From the cell containing the given text, extract its center point as (X, Y) coordinate. 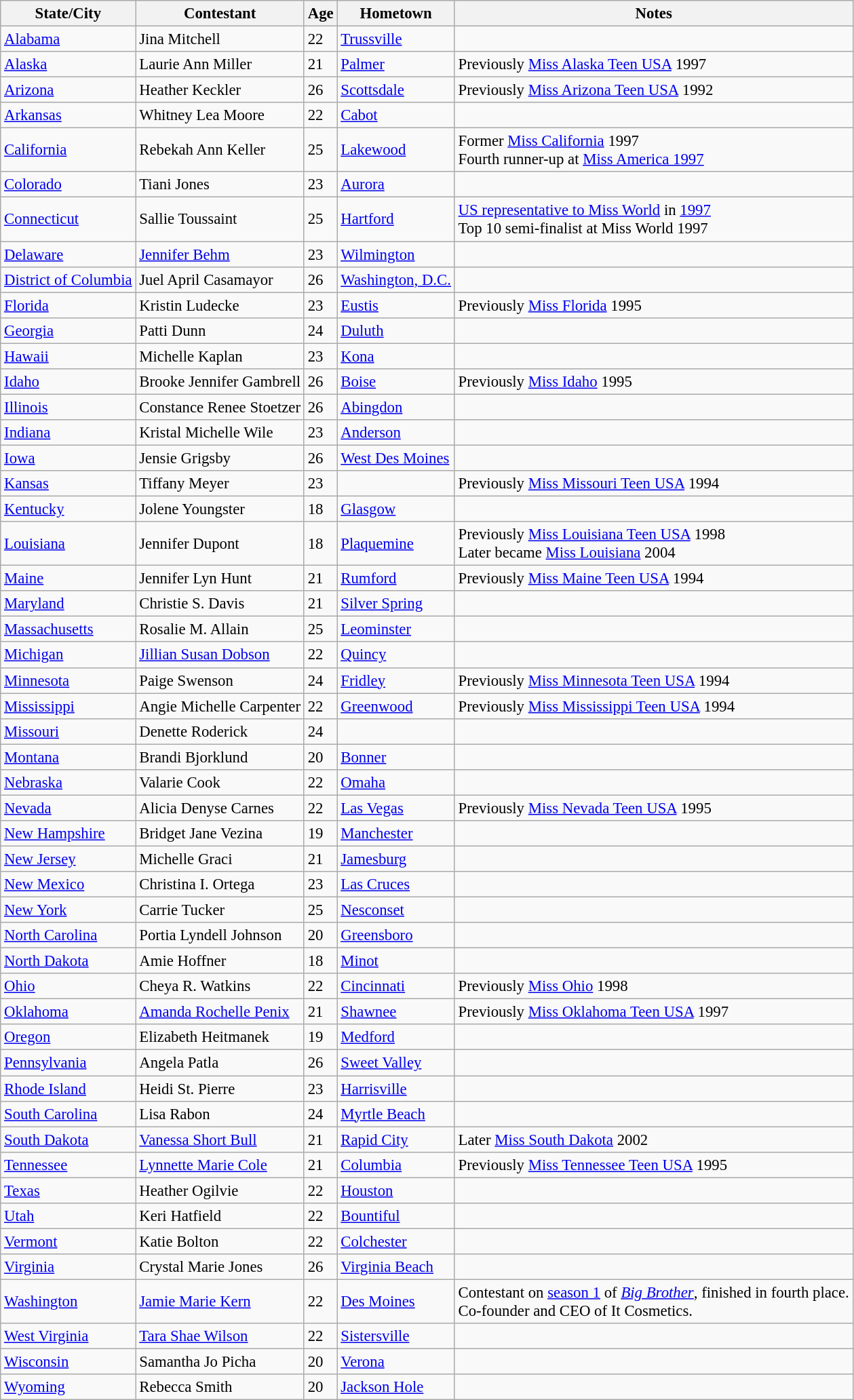
Shawnee (396, 1012)
Trussville (396, 39)
West Des Moines (396, 458)
Kansas (68, 484)
Amanda Rochelle Penix (220, 1012)
Kristin Ludecke (220, 305)
Whitney Lea Moore (220, 115)
Sallie Toussaint (220, 220)
Angie Michelle Carpenter (220, 706)
Lynnette Marie Cole (220, 1165)
Scottsdale (396, 90)
Aurora (396, 185)
Previously Miss Louisiana Teen USA 1998Later became Miss Louisiana 2004 (654, 544)
Heidi St. Pierre (220, 1089)
New York (68, 910)
Previously Miss Tennessee Teen USA 1995 (654, 1165)
Washington, D.C. (396, 279)
US representative to Miss World in 1997Top 10 semi-finalist at Miss World 1997 (654, 220)
Jamie Marie Kern (220, 1301)
Katie Bolton (220, 1241)
Arkansas (68, 115)
Nevada (68, 808)
Previously Miss Arizona Teen USA 1992 (654, 90)
Duluth (396, 330)
Delaware (68, 254)
Maine (68, 579)
Wilmington (396, 254)
Columbia (396, 1165)
Virginia (68, 1267)
Fridley (396, 680)
Las Cruces (396, 884)
Hartford (396, 220)
Age (320, 14)
State/City (68, 14)
Sweet Valley (396, 1063)
Portia Lyndell Johnson (220, 935)
Denette Roderick (220, 731)
Medford (396, 1037)
Rebecca Smith (220, 1387)
Previously Miss Minnesota Teen USA 1994 (654, 680)
Anderson (396, 433)
Wisconsin (68, 1362)
District of Columbia (68, 279)
Nesconset (396, 910)
Rapid City (396, 1140)
Louisiana (68, 544)
Washington (68, 1301)
New Mexico (68, 884)
Boise (396, 382)
Bonner (396, 757)
Alicia Denyse Carnes (220, 808)
Las Vegas (396, 808)
Kristal Michelle Wile (220, 433)
Lakewood (396, 151)
Illinois (68, 407)
Maryland (68, 604)
Tara Shae Wilson (220, 1336)
Rebekah Ann Keller (220, 151)
Vermont (68, 1241)
Alaska (68, 64)
Tiffany Meyer (220, 484)
Cabot (396, 115)
Angela Patla (220, 1063)
Michelle Kaplan (220, 356)
Later Miss South Dakota 2002 (654, 1140)
Verona (396, 1362)
Bridget Jane Vezina (220, 834)
Ohio (68, 986)
Cincinnati (396, 986)
Sistersville (396, 1336)
Previously Miss Nevada Teen USA 1995 (654, 808)
Rumford (396, 579)
Silver Spring (396, 604)
Greensboro (396, 935)
Colorado (68, 185)
Christie S. Davis (220, 604)
Missouri (68, 731)
Brandi Bjorklund (220, 757)
Cheya R. Watkins (220, 986)
Wyoming (68, 1387)
Keri Hatfield (220, 1216)
Carrie Tucker (220, 910)
Leominster (396, 629)
Lisa Rabon (220, 1114)
Bountiful (396, 1216)
Jamesburg (396, 859)
Manchester (396, 834)
Massachusetts (68, 629)
Georgia (68, 330)
Myrtle Beach (396, 1114)
California (68, 151)
Pennsylvania (68, 1063)
Vanessa Short Bull (220, 1140)
Jennifer Behm (220, 254)
New Hampshire (68, 834)
Oklahoma (68, 1012)
Samantha Jo Picha (220, 1362)
Virginia Beach (396, 1267)
Rhode Island (68, 1089)
Amie Hoffner (220, 961)
Laurie Ann Miller (220, 64)
South Dakota (68, 1140)
Tennessee (68, 1165)
Alabama (68, 39)
Jina Mitchell (220, 39)
West Virginia (68, 1336)
Oregon (68, 1037)
Abingdon (396, 407)
New Jersey (68, 859)
Previously Miss Ohio 1998 (654, 986)
Contestant (220, 14)
Palmer (396, 64)
Hometown (396, 14)
Texas (68, 1190)
North Carolina (68, 935)
Florida (68, 305)
Michelle Graci (220, 859)
Quincy (396, 655)
Jolene Youngster (220, 509)
Constance Renee Stoetzer (220, 407)
Jackson Hole (396, 1387)
Contestant on season 1 of Big Brother, finished in fourth place.Co-founder and CEO of It Cosmetics. (654, 1301)
Rosalie M. Allain (220, 629)
Brooke Jennifer Gambrell (220, 382)
Houston (396, 1190)
Montana (68, 757)
Omaha (396, 783)
Jennifer Lyn Hunt (220, 579)
Arizona (68, 90)
Connecticut (68, 220)
Glasgow (396, 509)
South Carolina (68, 1114)
Eustis (396, 305)
Kona (396, 356)
Michigan (68, 655)
Heather Keckler (220, 90)
Indiana (68, 433)
Crystal Marie Jones (220, 1267)
Previously Miss Idaho 1995 (654, 382)
Kentucky (68, 509)
Paige Swenson (220, 680)
Minot (396, 961)
Previously Miss Mississippi Teen USA 1994 (654, 706)
Jillian Susan Dobson (220, 655)
Previously Miss Alaska Teen USA 1997 (654, 64)
Minnesota (68, 680)
Iowa (68, 458)
Plaquemine (396, 544)
North Dakota (68, 961)
Tiani Jones (220, 185)
Elizabeth Heitmanek (220, 1037)
Previously Miss Florida 1995 (654, 305)
Hawaii (68, 356)
Utah (68, 1216)
Patti Dunn (220, 330)
Des Moines (396, 1301)
Harrisville (396, 1089)
Former Miss California 1997Fourth runner-up at Miss America 1997 (654, 151)
Mississippi (68, 706)
Valarie Cook (220, 783)
Idaho (68, 382)
Heather Ogilvie (220, 1190)
Notes (654, 14)
Previously Miss Missouri Teen USA 1994 (654, 484)
Colchester (396, 1241)
Juel April Casamayor (220, 279)
Previously Miss Maine Teen USA 1994 (654, 579)
Jennifer Dupont (220, 544)
Nebraska (68, 783)
Jensie Grigsby (220, 458)
Christina I. Ortega (220, 884)
Greenwood (396, 706)
Previously Miss Oklahoma Teen USA 1997 (654, 1012)
